Pinpoint the cell where the given text exists, returning its (x, y) midpoint coordinate. 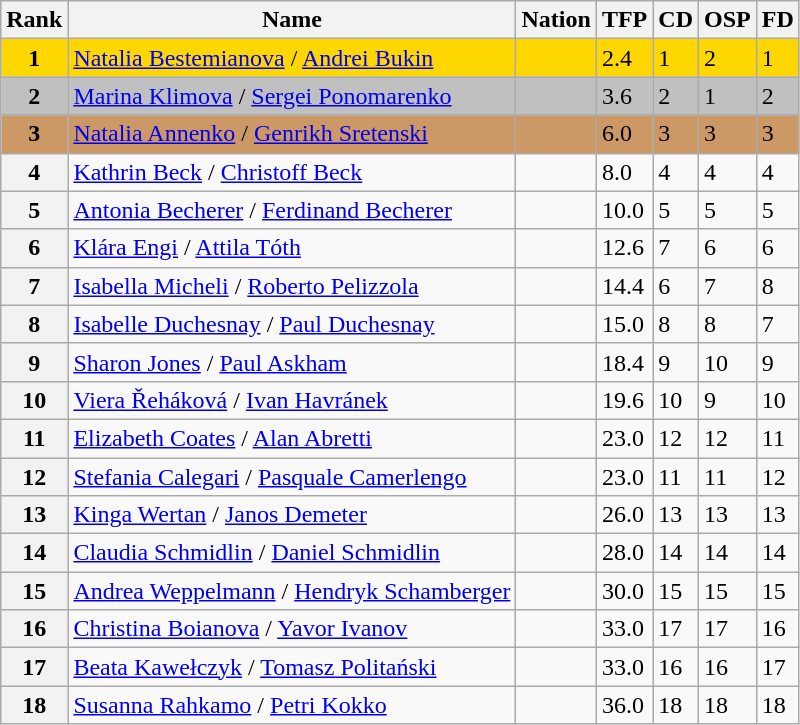
14.4 (624, 286)
3.6 (624, 96)
28.0 (624, 553)
Beata Kawełczyk / Tomasz Politański (292, 667)
Claudia Schmidlin / Daniel Schmidlin (292, 553)
Elizabeth Coates / Alan Abretti (292, 438)
Marina Klimova / Sergei Ponomarenko (292, 96)
Sharon Jones / Paul Askham (292, 362)
Susanna Rahkamo / Petri Kokko (292, 705)
Isabelle Duchesnay / Paul Duchesnay (292, 324)
6.0 (624, 134)
10.0 (624, 210)
FD (778, 20)
8.0 (624, 172)
30.0 (624, 591)
Isabella Micheli / Roberto Pelizzola (292, 286)
Klára Engi / Attila Tóth (292, 248)
2.4 (624, 58)
Nation (556, 20)
15.0 (624, 324)
Kathrin Beck / Christoff Beck (292, 172)
Viera Řeháková / Ivan Havránek (292, 400)
TFP (624, 20)
19.6 (624, 400)
Kinga Wertan / Janos Demeter (292, 515)
Rank (34, 20)
18.4 (624, 362)
Andrea Weppelmann / Hendryk Schamberger (292, 591)
26.0 (624, 515)
Natalia Annenko / Genrikh Sretenski (292, 134)
Stefania Calegari / Pasquale Camerlengo (292, 477)
Antonia Becherer / Ferdinand Becherer (292, 210)
Natalia Bestemianova / Andrei Bukin (292, 58)
OSP (728, 20)
CD (676, 20)
36.0 (624, 705)
12.6 (624, 248)
Christina Boianova / Yavor Ivanov (292, 629)
Name (292, 20)
